Provide the (X, Y) coordinate of the cell's center where the given text is located.  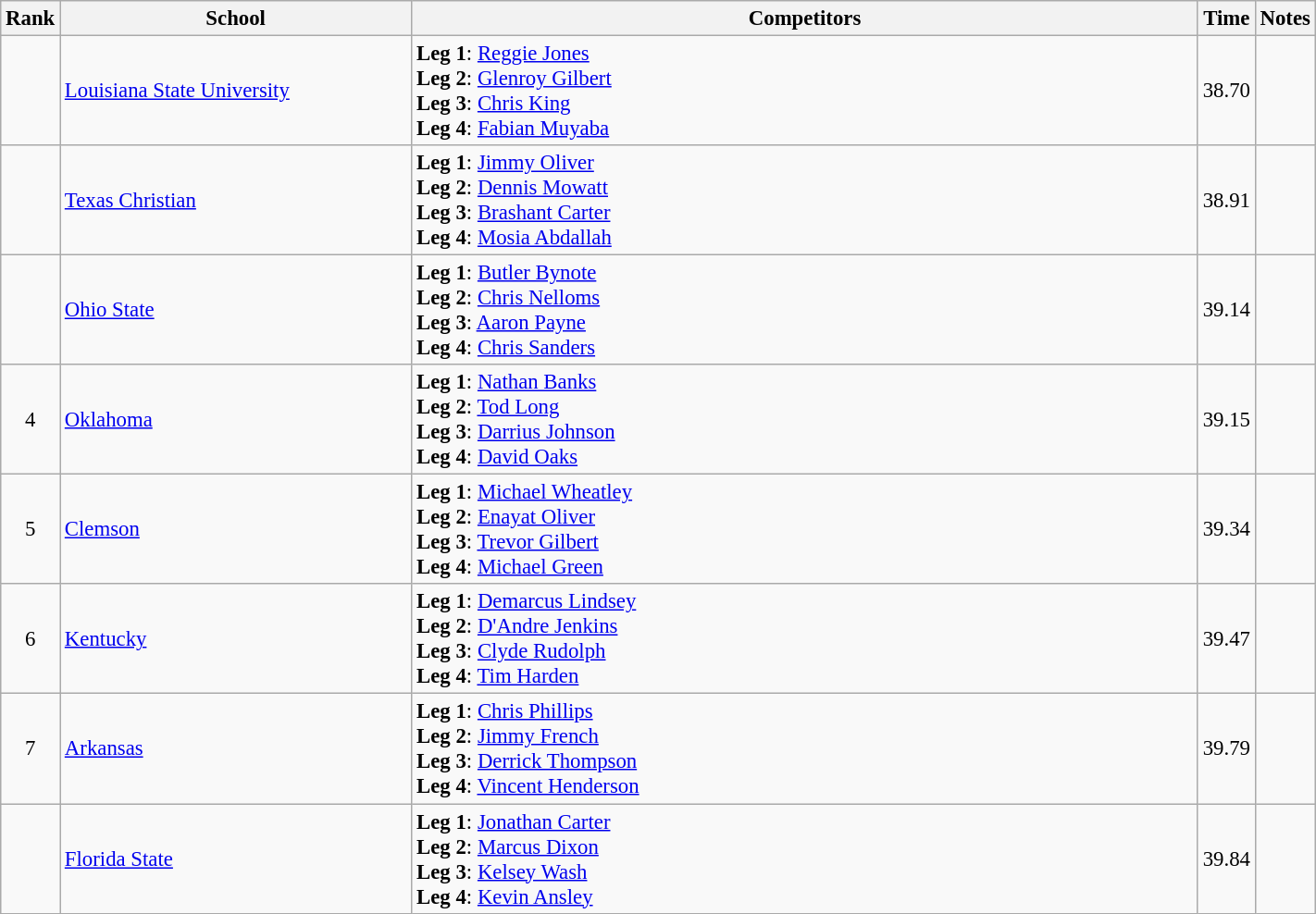
38.91 (1226, 200)
Time (1226, 19)
Leg 1: Chris Phillips Leg 2: Jimmy French Leg 3: Derrick Thompson Leg 4: Vincent Henderson (805, 749)
Rank (31, 19)
Competitors (805, 19)
7 (31, 749)
Leg 1: Demarcus Lindsey Leg 2: D'Andre Jenkins Leg 3: Clyde Rudolph Leg 4: Tim Harden (805, 640)
39.34 (1226, 529)
Leg 1: Reggie Jones Leg 2: Glenroy Gilbert Leg 3: Chris King Leg 4: Fabian Muyaba (805, 91)
Kentucky (236, 640)
Clemson (236, 529)
39.47 (1226, 640)
38.70 (1226, 91)
Ohio State (236, 311)
5 (31, 529)
6 (31, 640)
39.14 (1226, 311)
School (236, 19)
Leg 1: Nathan Banks Leg 2: Tod Long Leg 3: Darrius Johnson Leg 4: David Oaks (805, 420)
Texas Christian (236, 200)
Oklahoma (236, 420)
Leg 1: Jimmy Oliver Leg 2: Dennis Mowatt Leg 3: Brashant Carter Leg 4: Mosia Abdallah (805, 200)
Arkansas (236, 749)
39.79 (1226, 749)
Leg 1: Jonathan Carter Leg 2: Marcus Dixon Leg 3: Kelsey Wash Leg 4: Kevin Ansley (805, 858)
Louisiana State University (236, 91)
39.84 (1226, 858)
39.15 (1226, 420)
4 (31, 420)
Leg 1: Michael Wheatley Leg 2: Enayat Oliver Leg 3: Trevor Gilbert Leg 4: Michael Green (805, 529)
Leg 1: Butler Bynote Leg 2: Chris Nelloms Leg 3: Aaron Payne Leg 4: Chris Sanders (805, 311)
Notes (1285, 19)
Florida State (236, 858)
